Return the [x, y] coordinate for the center point of the cell that contains the specified text.  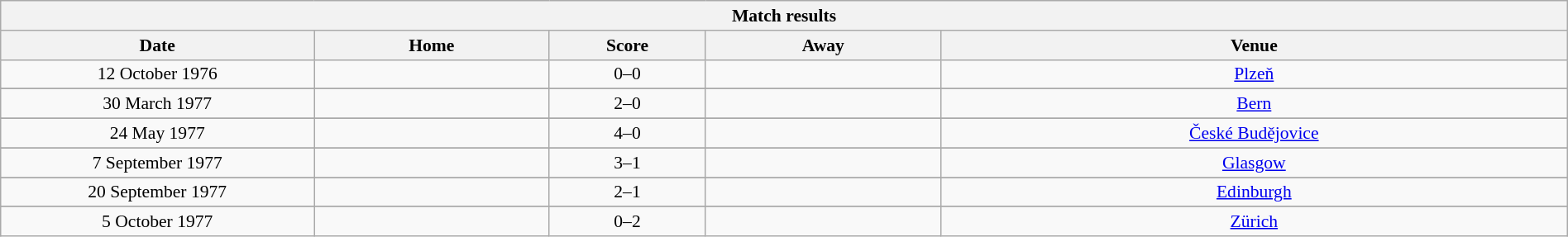
4–0 [627, 134]
0–0 [627, 74]
30 March 1977 [157, 104]
12 October 1976 [157, 74]
7 September 1977 [157, 163]
2–0 [627, 104]
20 September 1977 [157, 192]
0–2 [627, 222]
Match results [784, 16]
Home [432, 45]
Venue [1254, 45]
2–1 [627, 192]
Score [627, 45]
5 October 1977 [157, 222]
Edinburgh [1254, 192]
24 May 1977 [157, 134]
Date [157, 45]
Plzeň [1254, 74]
Bern [1254, 104]
České Budějovice [1254, 134]
Zürich [1254, 222]
Glasgow [1254, 163]
3–1 [627, 163]
Away [823, 45]
